Capture the cell that displays the provided text and extract its [x, y] central coordinate. 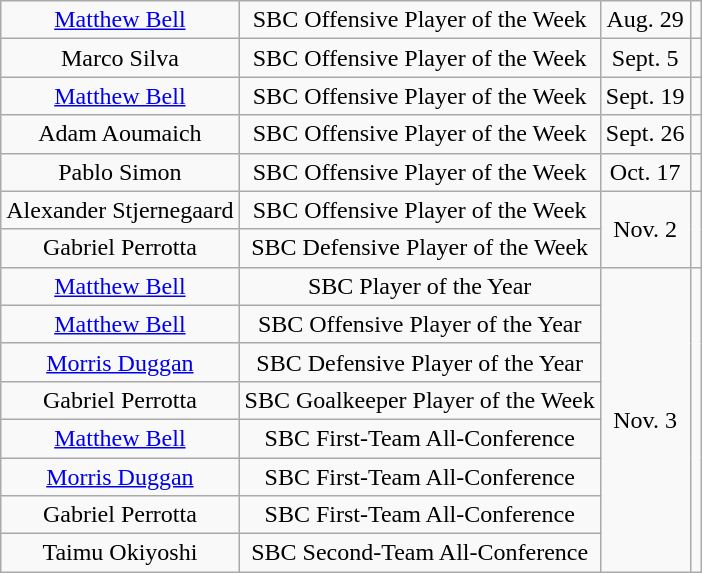
Alexander Stjernegaard [120, 210]
Aug. 29 [645, 20]
Nov. 3 [645, 419]
SBC Offensive Player of the Year [420, 324]
Sept. 5 [645, 58]
Marco Silva [120, 58]
SBC Defensive Player of the Year [420, 362]
SBC Goalkeeper Player of the Week [420, 400]
Adam Aoumaich [120, 134]
Taimu Okiyoshi [120, 553]
SBC Second-Team All-Conference [420, 553]
Pablo Simon [120, 172]
Sept. 19 [645, 96]
Oct. 17 [645, 172]
Sept. 26 [645, 134]
SBC Player of the Year [420, 286]
SBC Defensive Player of the Week [420, 248]
Nov. 2 [645, 229]
